For the text-containing cell, return its midpoint in (X, Y) coordinate format. 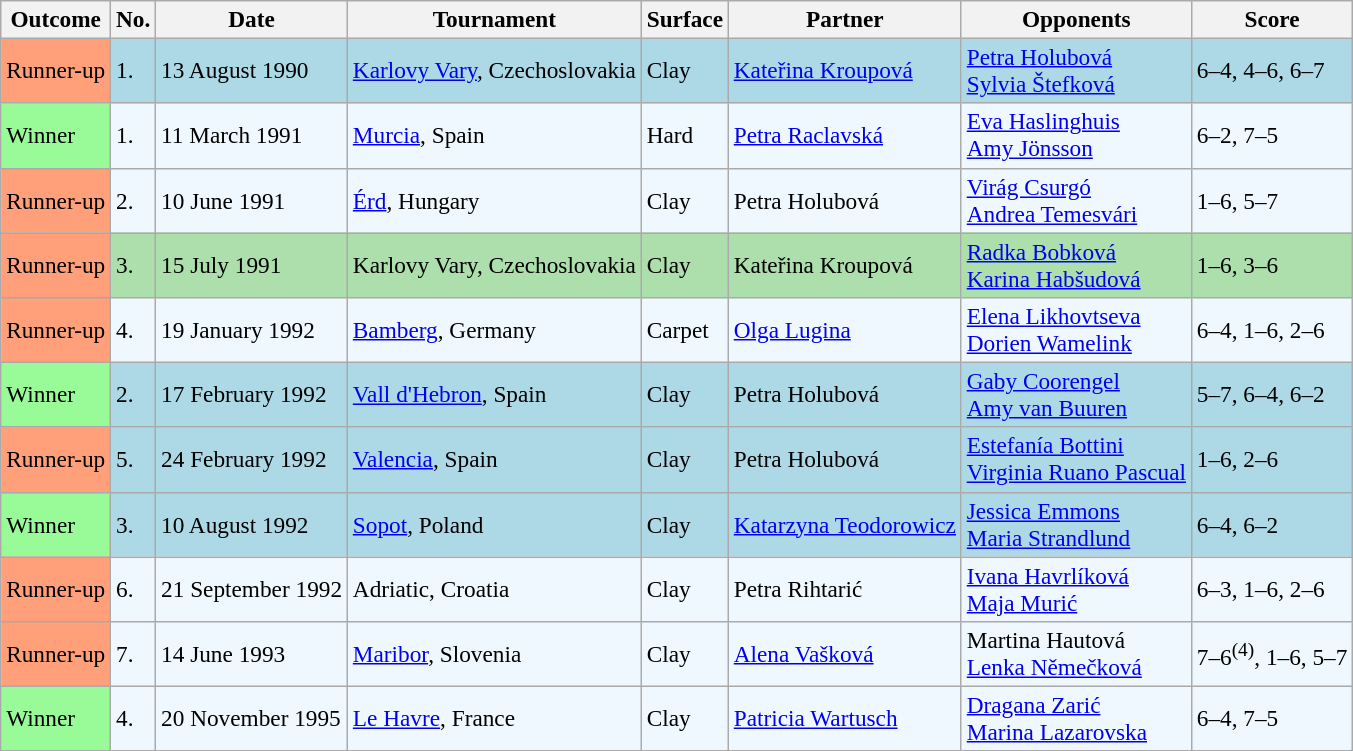
Gaby Coorengel Amy van Buuren (1076, 394)
Virág Csurgó Andrea Temesvári (1076, 200)
17 February 1992 (252, 394)
Le Havre, France (494, 718)
1–6, 3–6 (1272, 264)
Adriatic, Croatia (494, 588)
Sopot, Poland (494, 524)
Surface (684, 19)
Vall d'Hebron, Spain (494, 394)
Martina Hautová Lenka Němečková (1076, 654)
10 June 1991 (252, 200)
Dragana Zarić Marina Lazarovska (1076, 718)
Eva Haslinghuis Amy Jönsson (1076, 136)
6–4, 6–2 (1272, 524)
Murcia, Spain (494, 136)
Elena Likhovtseva Dorien Wamelink (1076, 330)
13 August 1990 (252, 70)
No. (134, 19)
1–6, 2–6 (1272, 460)
19 January 1992 (252, 330)
Carpet (684, 330)
7. (134, 654)
Opponents (1076, 19)
5–7, 6–4, 6–2 (1272, 394)
Patricia Wartusch (844, 718)
15 July 1991 (252, 264)
5. (134, 460)
11 March 1991 (252, 136)
6–4, 4–6, 6–7 (1272, 70)
Ivana Havrlíková Maja Murić (1076, 588)
Alena Vašková (844, 654)
6–4, 7–5 (1272, 718)
Tournament (494, 19)
Jessica Emmons Maria Strandlund (1076, 524)
Outcome (56, 19)
21 September 1992 (252, 588)
Katarzyna Teodorowicz (844, 524)
24 February 1992 (252, 460)
Radka Bobková Karina Habšudová (1076, 264)
Score (1272, 19)
Petra Raclavská (844, 136)
Bamberg, Germany (494, 330)
Date (252, 19)
Érd, Hungary (494, 200)
6. (134, 588)
Maribor, Slovenia (494, 654)
1–6, 5–7 (1272, 200)
14 June 1993 (252, 654)
Partner (844, 19)
Estefanía Bottini Virginia Ruano Pascual (1076, 460)
20 November 1995 (252, 718)
10 August 1992 (252, 524)
Petra Holubová Sylvia Štefková (1076, 70)
Olga Lugina (844, 330)
Petra Rihtarić (844, 588)
6–3, 1–6, 2–6 (1272, 588)
Valencia, Spain (494, 460)
Hard (684, 136)
7–6(4), 1–6, 5–7 (1272, 654)
6–4, 1–6, 2–6 (1272, 330)
6–2, 7–5 (1272, 136)
